From the cell containing the given text, extract its center point as (X, Y) coordinate. 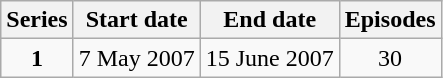
15 June 2007 (270, 58)
End date (270, 20)
Start date (136, 20)
Series (37, 20)
30 (390, 58)
7 May 2007 (136, 58)
Episodes (390, 20)
1 (37, 58)
